Pinpoint the cell where the given text exists, returning its [X, Y] midpoint coordinate. 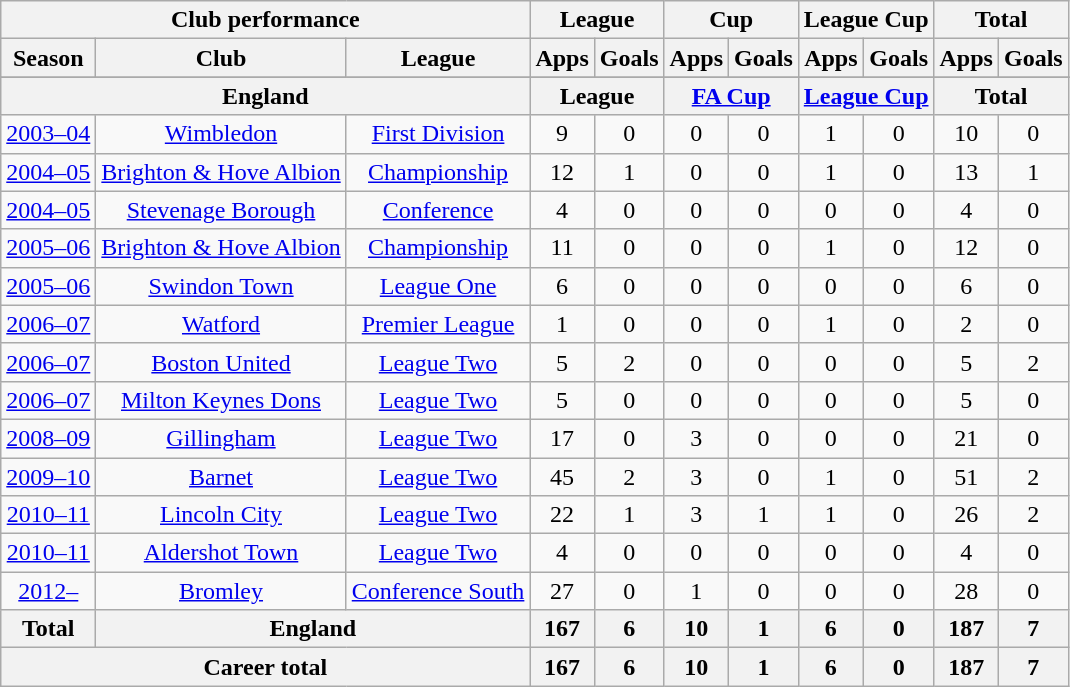
League One [438, 286]
9 [562, 134]
28 [966, 591]
Swindon Town [221, 286]
45 [562, 477]
17 [562, 438]
27 [562, 591]
2003–04 [48, 134]
Wimbledon [221, 134]
Aldershot Town [221, 553]
FA Cup [731, 96]
26 [966, 515]
Career total [266, 667]
Lincoln City [221, 515]
51 [966, 477]
Watford [221, 324]
2009–10 [48, 477]
21 [966, 438]
Club performance [266, 20]
Conference [438, 210]
2008–09 [48, 438]
11 [562, 248]
Gillingham [221, 438]
Milton Keynes Dons [221, 400]
22 [562, 515]
Conference South [438, 591]
Barnet [221, 477]
Stevenage Borough [221, 210]
Cup [731, 20]
Season [48, 58]
First Division [438, 134]
Club [221, 58]
Boston United [221, 362]
2012– [48, 591]
Premier League [438, 324]
13 [966, 172]
Bromley [221, 591]
